Identify which cell holds the provided text, then report its (x, y) central coordinate. 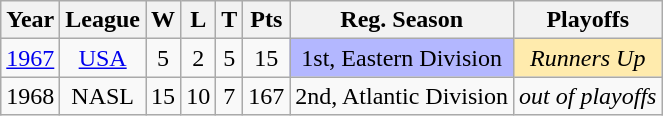
Year (30, 20)
2 (198, 58)
Playoffs (588, 20)
1st, Eastern Division (402, 58)
NASL (103, 96)
W (164, 20)
USA (103, 58)
2nd, Atlantic Division (402, 96)
League (103, 20)
1967 (30, 58)
L (198, 20)
out of playoffs (588, 96)
Runners Up (588, 58)
Reg. Season (402, 20)
T (230, 20)
7 (230, 96)
Pts (266, 20)
10 (198, 96)
1968 (30, 96)
167 (266, 96)
